Identify which cell holds the provided text, then report its [x, y] central coordinate. 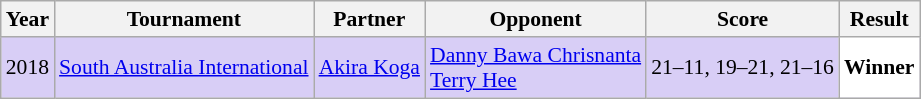
Danny Bawa Chrisnanta Terry Hee [536, 68]
21–11, 19–21, 21–16 [742, 68]
Partner [370, 19]
2018 [28, 68]
Akira Koga [370, 68]
Year [28, 19]
Tournament [184, 19]
Winner [880, 68]
Result [880, 19]
Opponent [536, 19]
South Australia International [184, 68]
Score [742, 19]
